Find where the given text appears and provide that cell's center as [x, y] coordinate. 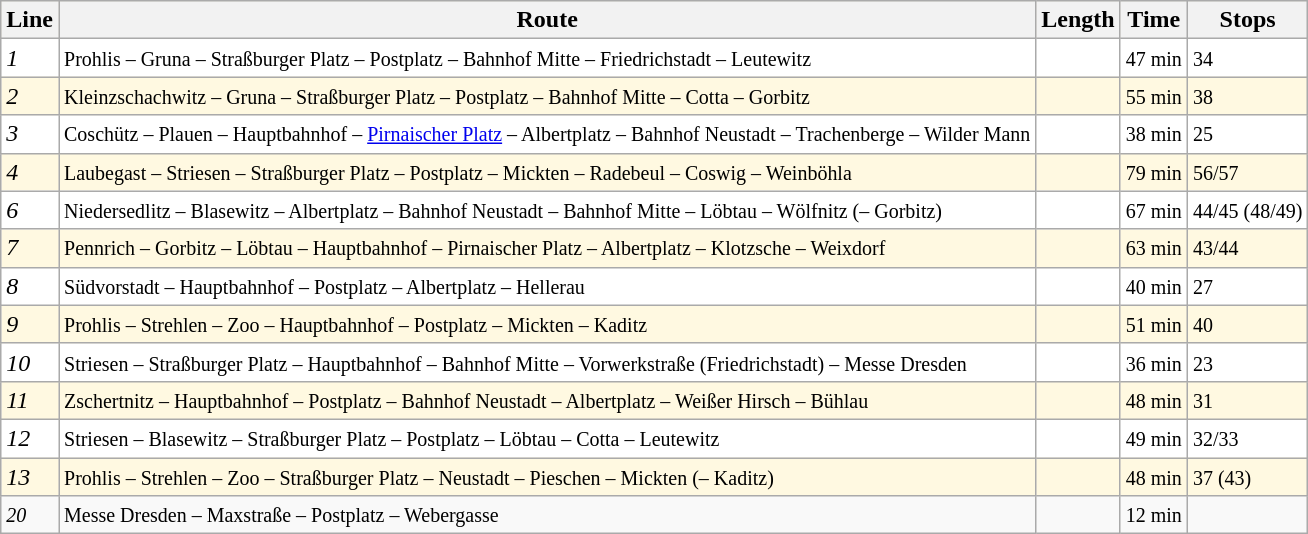
11 [30, 400]
Pennrich – Gorbitz – Löbtau – Hauptbahnhof – Pirnaischer Platz – Albertplatz – Klotzsche – Weixdorf [546, 248]
36 min [1154, 362]
40 min [1154, 286]
34 [1247, 58]
47 min [1154, 58]
Kleinzschachwitz – Gruna – Straßburger Platz – Postplatz – Bahnhof Mitte – Cotta – Gorbitz [546, 96]
4 [30, 172]
32/33 [1247, 438]
2 [30, 96]
Stops [1247, 20]
9 [30, 324]
51 min [1154, 324]
Messe Dresden – Maxstraße – Postplatz – Webergasse [546, 515]
79 min [1154, 172]
3 [30, 134]
7 [30, 248]
6 [30, 210]
63 min [1154, 248]
Prohlis – Gruna – Straßburger Platz – Postplatz – Bahnhof Mitte – Friedrichstadt – Leutewitz [546, 58]
43/44 [1247, 248]
44/45 (48/49) [1247, 210]
20 [30, 515]
55 min [1154, 96]
12 min [1154, 515]
8 [30, 286]
Time [1154, 20]
25 [1247, 134]
Südvorstadt – Hauptbahnhof – Postplatz – Albertplatz – Hellerau [546, 286]
38 [1247, 96]
Laubegast – Striesen – Straßburger Platz – Postplatz – Mickten – Radebeul – Coswig – Weinböhla [546, 172]
Prohlis – Strehlen – Zoo – Hauptbahnhof – Postplatz – Mickten – Kaditz [546, 324]
13 [30, 477]
Striesen – Straßburger Platz – Hauptbahnhof – Bahnhof Mitte – Vorwerkstraße (Friedrichstadt) – Messe Dresden [546, 362]
1 [30, 58]
Route [546, 20]
23 [1247, 362]
10 [30, 362]
Striesen – Blasewitz – Straßburger Platz – Postplatz – Löbtau – Cotta – Leutewitz [546, 438]
Zschertnitz – Hauptbahnhof – Postplatz – Bahnhof Neustadt – Albertplatz – Weißer Hirsch – Bühlau [546, 400]
Coschütz – Plauen – Hauptbahnhof – Pirnaischer Platz – Albertplatz – Bahnhof Neustadt – Trachenberge – Wilder Mann [546, 134]
38 min [1154, 134]
56/57 [1247, 172]
27 [1247, 286]
37 (43) [1247, 477]
Length [1078, 20]
Prohlis – Strehlen – Zoo – Straßburger Platz – Neustadt – Pieschen – Mickten (– Kaditz) [546, 477]
49 min [1154, 438]
31 [1247, 400]
Line [30, 20]
67 min [1154, 210]
Niedersedlitz – Blasewitz – Albertplatz – Bahnhof Neustadt – Bahnhof Mitte – Löbtau – Wölfnitz (– Gorbitz) [546, 210]
40 [1247, 324]
12 [30, 438]
